Detect which cell encompasses the target text, then output its [x, y] center coordinate. 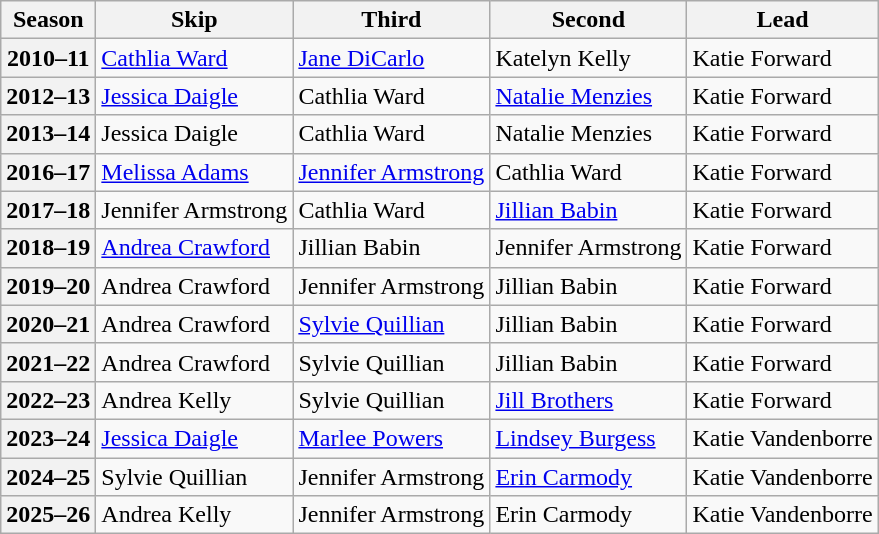
2022–23 [48, 400]
2025–26 [48, 515]
2012–13 [48, 96]
2010–11 [48, 58]
Jane DiCarlo [392, 58]
Katelyn Kelly [588, 58]
2024–25 [48, 477]
2017–18 [48, 210]
2020–21 [48, 324]
Melissa Adams [194, 172]
Marlee Powers [392, 438]
Jill Brothers [588, 400]
2019–20 [48, 286]
Second [588, 20]
Season [48, 20]
Third [392, 20]
Skip [194, 20]
2013–14 [48, 134]
2018–19 [48, 248]
2016–17 [48, 172]
Lead [782, 20]
2023–24 [48, 438]
Lindsey Burgess [588, 438]
2021–22 [48, 362]
